Identify which cell holds the provided text, then report its [x, y] central coordinate. 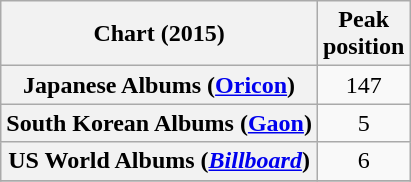
US World Albums (Billboard) [160, 161]
147 [363, 85]
Japanese Albums (Oricon) [160, 85]
Peakposition [363, 34]
South Korean Albums (Gaon) [160, 123]
Chart (2015) [160, 34]
6 [363, 161]
5 [363, 123]
